Determine the (x, y) coordinate at the center of the cell enclosing the given text.  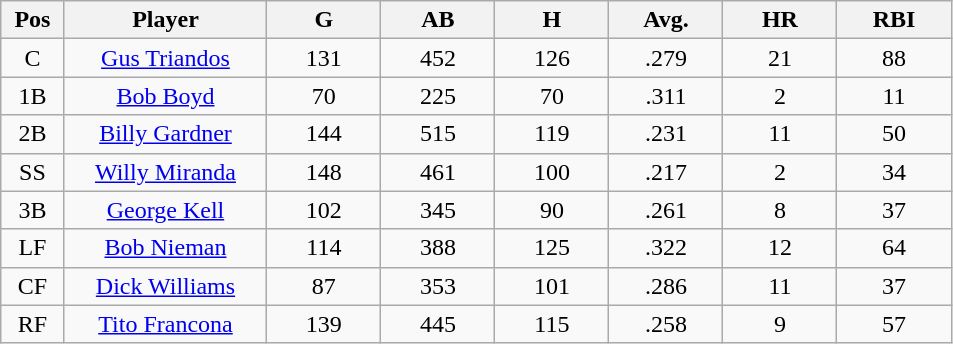
114 (324, 248)
RF (32, 324)
90 (552, 210)
452 (438, 58)
8 (780, 210)
115 (552, 324)
126 (552, 58)
50 (894, 134)
G (324, 20)
Avg. (666, 20)
64 (894, 248)
148 (324, 172)
225 (438, 96)
RBI (894, 20)
C (32, 58)
LF (32, 248)
Pos (32, 20)
Bob Boyd (166, 96)
100 (552, 172)
H (552, 20)
CF (32, 286)
57 (894, 324)
388 (438, 248)
Dick Williams (166, 286)
139 (324, 324)
.261 (666, 210)
131 (324, 58)
21 (780, 58)
101 (552, 286)
9 (780, 324)
AB (438, 20)
353 (438, 286)
Tito Francona (166, 324)
87 (324, 286)
3B (32, 210)
Gus Triandos (166, 58)
144 (324, 134)
HR (780, 20)
George Kell (166, 210)
88 (894, 58)
Billy Gardner (166, 134)
461 (438, 172)
.322 (666, 248)
125 (552, 248)
34 (894, 172)
445 (438, 324)
Willy Miranda (166, 172)
1B (32, 96)
102 (324, 210)
Player (166, 20)
.217 (666, 172)
Bob Nieman (166, 248)
.231 (666, 134)
119 (552, 134)
12 (780, 248)
345 (438, 210)
.258 (666, 324)
515 (438, 134)
SS (32, 172)
.311 (666, 96)
.286 (666, 286)
.279 (666, 58)
2B (32, 134)
